Scan for the cell matching the given text and deliver its (X, Y) coordinate at center. 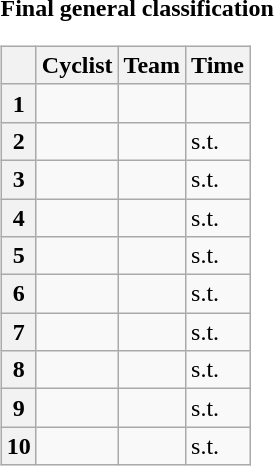
Team (152, 65)
Cyclist (77, 65)
2 (18, 141)
6 (18, 294)
Time (218, 65)
10 (18, 446)
4 (18, 217)
8 (18, 370)
7 (18, 332)
1 (18, 103)
9 (18, 408)
3 (18, 179)
5 (18, 256)
